Capture the cell that displays the provided text and extract its (x, y) central coordinate. 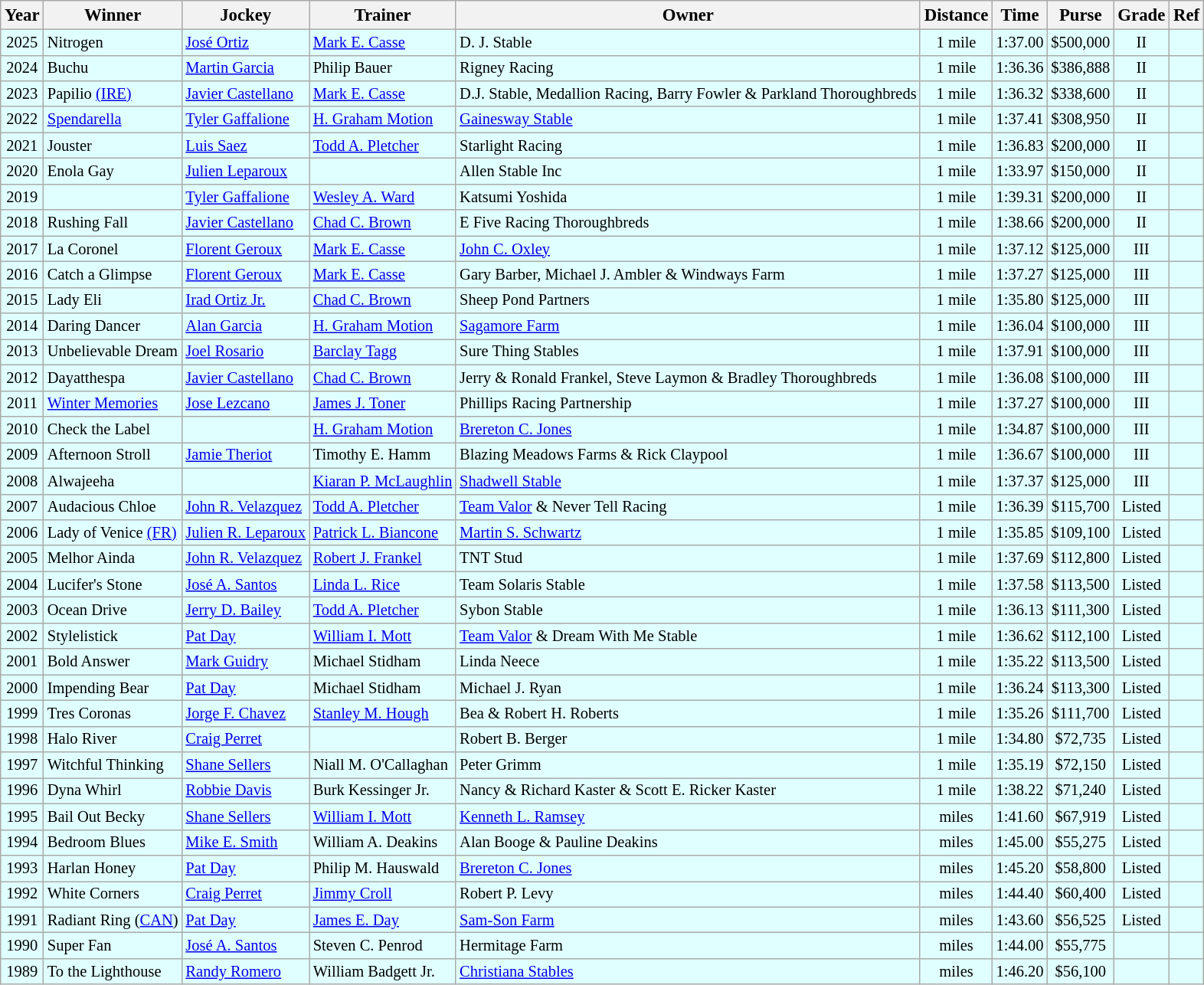
1:36.24 (1020, 688)
2005 (22, 559)
Jockey (246, 15)
Year (22, 15)
1:35.19 (1020, 765)
$338,600 (1080, 94)
Jerry & Ronald Frankel, Steve Laymon & Bradley Thoroughbreds (688, 378)
Ref (1187, 15)
Check the Label (113, 430)
2025 (22, 43)
$58,800 (1080, 869)
Grade (1141, 15)
Kenneth L. Ramsey (688, 817)
1994 (22, 843)
Impending Bear (113, 688)
1:36.04 (1020, 326)
2002 (22, 636)
Robert P. Levy (688, 895)
Sure Thing Stables (688, 352)
$308,950 (1080, 120)
Phillips Racing Partnership (688, 404)
Wesley A. Ward (383, 198)
William A. Deakins (383, 843)
2000 (22, 688)
2022 (22, 120)
1:38.66 (1020, 223)
2014 (22, 326)
Mark Guidry (246, 662)
2012 (22, 378)
Irad Ortiz Jr. (246, 301)
$112,100 (1080, 636)
Team Solaris Stable (688, 584)
Stylelistick (113, 636)
Julien R. Leparoux (246, 533)
Winner (113, 15)
White Corners (113, 895)
Jorge F. Chavez (246, 714)
1998 (22, 740)
Audacious Chloe (113, 507)
D.J. Stable, Medallion Racing, Barry Fowler & Parkland Thoroughbreds (688, 94)
$113,300 (1080, 688)
Katsumi Yoshida (688, 198)
2020 (22, 172)
2006 (22, 533)
Distance (956, 15)
Barclay Tagg (383, 352)
1:36.32 (1020, 94)
Michael J. Ryan (688, 688)
1:36.36 (1020, 68)
$72,735 (1080, 740)
Catch a Glimpse (113, 275)
2024 (22, 68)
James J. Toner (383, 404)
To the Lighthouse (113, 972)
Robbie Davis (246, 791)
$150,000 (1080, 172)
1:46.20 (1020, 972)
1995 (22, 817)
1:36.08 (1020, 378)
Gary Barber, Michael J. Ambler & Windways Farm (688, 275)
Rigney Racing (688, 68)
1996 (22, 791)
Spendarella (113, 120)
Lady of Venice (FR) (113, 533)
1:43.60 (1020, 920)
1:33.97 (1020, 172)
Timothy E. Hamm (383, 456)
2007 (22, 507)
Halo River (113, 740)
Trainer (383, 15)
Jamie Theriot (246, 456)
1:36.62 (1020, 636)
1993 (22, 869)
Blazing Meadows Farms & Rick Claypool (688, 456)
Ocean Drive (113, 610)
TNT Stud (688, 559)
Winter Memories (113, 404)
Nitrogen (113, 43)
1:34.80 (1020, 740)
1:37.41 (1020, 120)
Papilio (IRE) (113, 94)
Melhor Ainda (113, 559)
Robert J. Frankel (383, 559)
Alwajeeha (113, 481)
Martin Garcia (246, 68)
$56,525 (1080, 920)
1:37.37 (1020, 481)
2019 (22, 198)
1:39.31 (1020, 198)
1989 (22, 972)
Bail Out Becky (113, 817)
Bedroom Blues (113, 843)
Sagamore Farm (688, 326)
Time (1020, 15)
Afternoon Stroll (113, 456)
$109,100 (1080, 533)
James E. Day (383, 920)
1990 (22, 946)
2017 (22, 249)
Jose Lezcano (246, 404)
1:36.67 (1020, 456)
Lucifer's Stone (113, 584)
Allen Stable Inc (688, 172)
Bold Answer (113, 662)
Sybon Stable (688, 610)
Hermitage Farm (688, 946)
Dayatthespa (113, 378)
2011 (22, 404)
$112,800 (1080, 559)
Jimmy Croll (383, 895)
1999 (22, 714)
1:37.58 (1020, 584)
$67,919 (1080, 817)
1:44.40 (1020, 895)
$72,150 (1080, 765)
$60,400 (1080, 895)
Patrick L. Biancone (383, 533)
Christiana Stables (688, 972)
Owner (688, 15)
$55,775 (1080, 946)
Enola Gay (113, 172)
1:36.83 (1020, 146)
Philip Bauer (383, 68)
Alan Booge & Pauline Deakins (688, 843)
Martin S. Schwartz (688, 533)
William Badgett Jr. (383, 972)
$115,700 (1080, 507)
Starlight Racing (688, 146)
2008 (22, 481)
1:35.80 (1020, 301)
1:35.22 (1020, 662)
2021 (22, 146)
1:35.85 (1020, 533)
$56,100 (1080, 972)
2003 (22, 610)
1:41.60 (1020, 817)
1:34.87 (1020, 430)
Team Valor & Never Tell Racing (688, 507)
Bea & Robert H. Roberts (688, 714)
$71,240 (1080, 791)
Jouster (113, 146)
1:36.13 (1020, 610)
2009 (22, 456)
1:45.20 (1020, 869)
Buchu (113, 68)
Purse (1080, 15)
2016 (22, 275)
1:35.26 (1020, 714)
Super Fan (113, 946)
La Coronel (113, 249)
2004 (22, 584)
Luis Saez (246, 146)
Steven C. Penrod (383, 946)
2023 (22, 94)
Stanley M. Hough (383, 714)
Nancy & Richard Kaster & Scott E. Ricker Kaster (688, 791)
D. J. Stable (688, 43)
Shadwell Stable (688, 481)
Burk Kessinger Jr. (383, 791)
1:36.39 (1020, 507)
1:44.00 (1020, 946)
Witchful Thinking (113, 765)
1:45.00 (1020, 843)
$111,300 (1080, 610)
2018 (22, 223)
Unbelievable Dream (113, 352)
1997 (22, 765)
1:37.12 (1020, 249)
José Ortiz (246, 43)
John C. Oxley (688, 249)
Kiaran P. McLaughlin (383, 481)
2010 (22, 430)
Harlan Honey (113, 869)
Daring Dancer (113, 326)
2015 (22, 301)
Gainesway Stable (688, 120)
Niall M. O'Callaghan (383, 765)
Peter Grimm (688, 765)
Linda Neece (688, 662)
$386,888 (1080, 68)
$111,700 (1080, 714)
Sam-Son Farm (688, 920)
Julien Leparoux (246, 172)
Rushing Fall (113, 223)
1:38.22 (1020, 791)
Team Valor & Dream With Me Stable (688, 636)
1:37.91 (1020, 352)
Philip M. Hauswald (383, 869)
Linda L. Rice (383, 584)
Joel Rosario (246, 352)
1:37.00 (1020, 43)
Tres Coronas (113, 714)
$55,275 (1080, 843)
E Five Racing Thoroughbreds (688, 223)
Jerry D. Bailey (246, 610)
Robert B. Berger (688, 740)
1991 (22, 920)
Randy Romero (246, 972)
1:37.69 (1020, 559)
Sheep Pond Partners (688, 301)
Dyna Whirl (113, 791)
2013 (22, 352)
Radiant Ring (CAN) (113, 920)
Alan Garcia (246, 326)
Lady Eli (113, 301)
Mike E. Smith (246, 843)
2001 (22, 662)
$500,000 (1080, 43)
1992 (22, 895)
